Detect which cell encompasses the target text, then output its (X, Y) center coordinate. 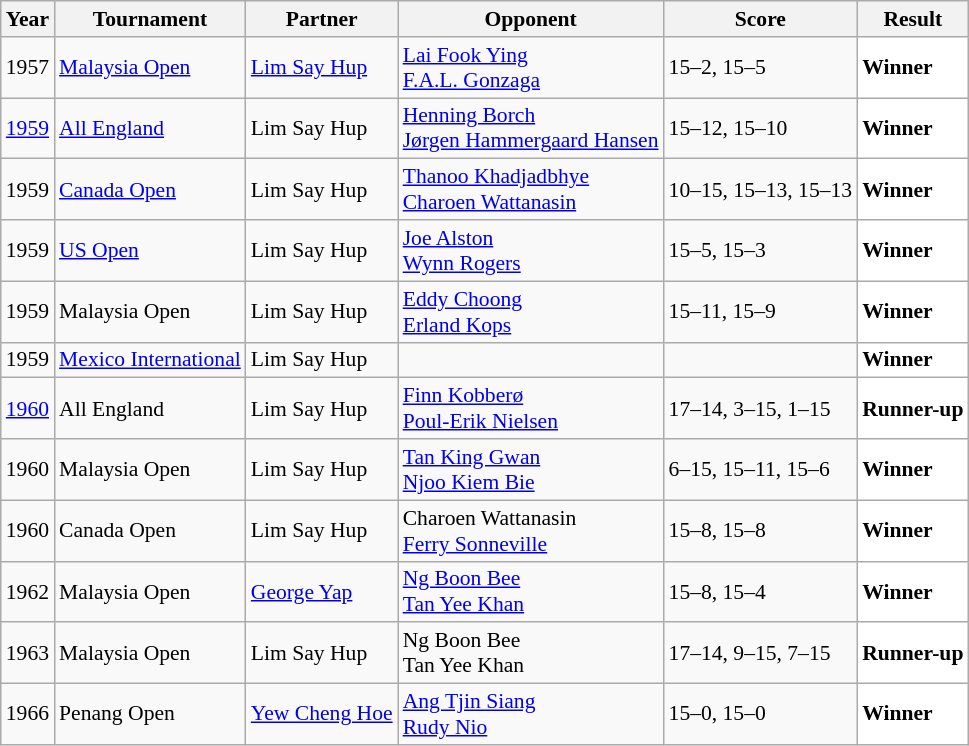
10–15, 15–13, 15–13 (761, 190)
1966 (28, 714)
Joe Alston Wynn Rogers (531, 250)
George Yap (322, 592)
15–8, 15–8 (761, 530)
Year (28, 19)
15–8, 15–4 (761, 592)
6–15, 15–11, 15–6 (761, 470)
1963 (28, 654)
1957 (28, 68)
15–0, 15–0 (761, 714)
1962 (28, 592)
Score (761, 19)
15–11, 15–9 (761, 312)
15–12, 15–10 (761, 128)
Yew Cheng Hoe (322, 714)
Thanoo Khadjadbhye Charoen Wattanasin (531, 190)
Mexico International (150, 360)
15–5, 15–3 (761, 250)
17–14, 9–15, 7–15 (761, 654)
Eddy Choong Erland Kops (531, 312)
Penang Open (150, 714)
Charoen Wattanasin Ferry Sonneville (531, 530)
Lai Fook Ying F.A.L. Gonzaga (531, 68)
15–2, 15–5 (761, 68)
Tan King Gwan Njoo Kiem Bie (531, 470)
17–14, 3–15, 1–15 (761, 408)
Henning Borch Jørgen Hammergaard Hansen (531, 128)
US Open (150, 250)
Ang Tjin Siang Rudy Nio (531, 714)
Opponent (531, 19)
Finn Kobberø Poul-Erik Nielsen (531, 408)
Tournament (150, 19)
Result (912, 19)
Partner (322, 19)
